Extract the (X, Y) coordinate from the center of the cell holding the provided text.  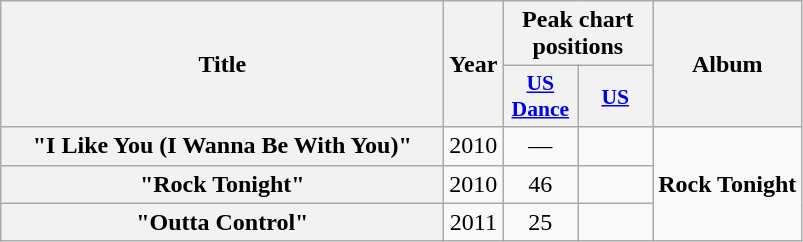
Title (222, 64)
Rock Tonight (728, 184)
46 (540, 184)
Year (474, 64)
"Outta Control" (222, 222)
US Dance (540, 96)
Album (728, 64)
— (540, 146)
"I Like You (I Wanna Be With You)" (222, 146)
Peak chart positions (578, 34)
US (616, 96)
25 (540, 222)
2011 (474, 222)
"Rock Tonight" (222, 184)
